Return [x, y] of the center of cell containing provided text 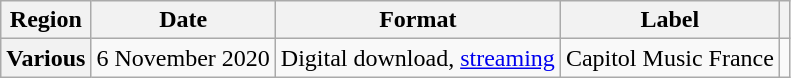
Capitol Music France [670, 58]
Various [46, 58]
Digital download, streaming [418, 58]
Region [46, 20]
6 November 2020 [183, 58]
Date [183, 20]
Label [670, 20]
Format [418, 20]
